For the text-containing cell, return its midpoint in (X, Y) coordinate format. 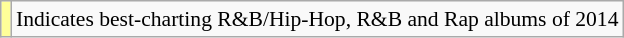
Indicates best-charting R&B/Hip-Hop, R&B and Rap albums of 2014 (318, 19)
